Identify which cell holds the provided text, then report its (x, y) central coordinate. 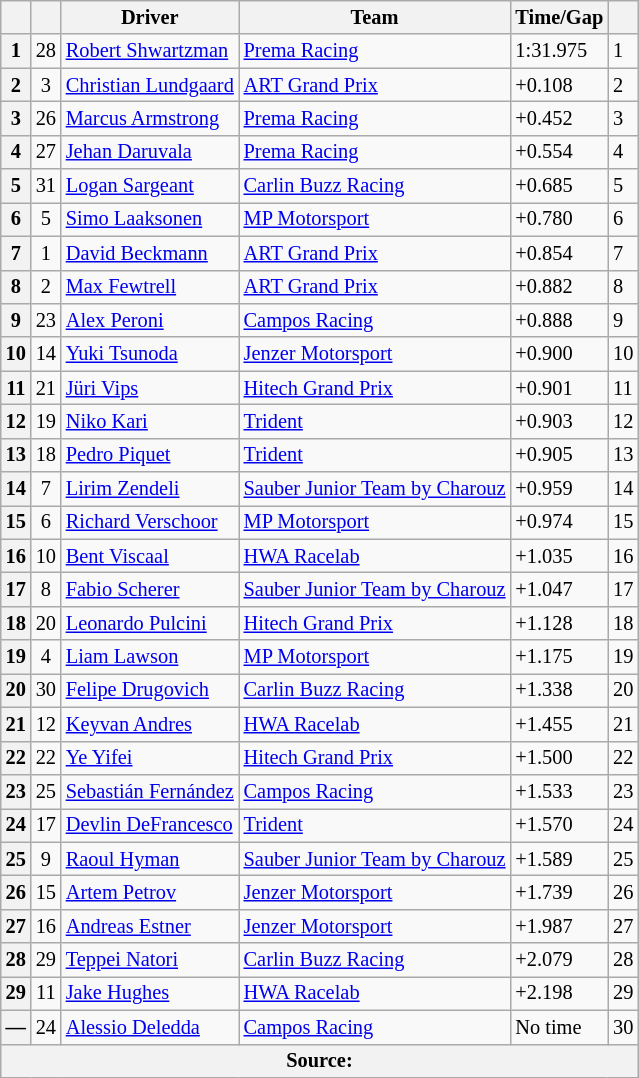
+0.901 (559, 388)
Marcus Armstrong (150, 118)
+0.854 (559, 253)
David Beckmann (150, 253)
Keyvan Andres (150, 724)
Niko Kari (150, 421)
Jehan Daruvala (150, 152)
+2.079 (559, 960)
+0.108 (559, 85)
+1.570 (559, 825)
Jake Hughes (150, 993)
Yuki Tsunoda (150, 354)
Jüri Vips (150, 388)
+0.903 (559, 421)
+1.035 (559, 556)
+0.554 (559, 152)
+2.198 (559, 993)
Christian Lundgaard (150, 85)
+1.047 (559, 589)
+0.974 (559, 522)
Devlin DeFrancesco (150, 825)
Teppei Natori (150, 960)
Alessio Deledda (150, 1027)
+1.533 (559, 791)
Max Fewtrell (150, 287)
+0.882 (559, 287)
Robert Shwartzman (150, 51)
+1.128 (559, 623)
+1.987 (559, 926)
+1.589 (559, 859)
— (16, 1027)
Andreas Estner (150, 926)
Felipe Drugovich (150, 690)
Sebastián Fernández (150, 791)
+0.780 (559, 219)
Driver (150, 17)
Richard Verschoor (150, 522)
Lirim Zendeli (150, 489)
Pedro Piquet (150, 455)
+0.685 (559, 186)
+0.959 (559, 489)
Liam Lawson (150, 657)
Raoul Hyman (150, 859)
+1.338 (559, 690)
+0.905 (559, 455)
+1.455 (559, 724)
Fabio Scherer (150, 589)
+1.175 (559, 657)
31 (46, 186)
+0.452 (559, 118)
Leonardo Pulcini (150, 623)
+0.900 (559, 354)
1:31.975 (559, 51)
Ye Yifei (150, 758)
Team (375, 17)
No time (559, 1027)
Bent Viscaal (150, 556)
Simo Laaksonen (150, 219)
+1.739 (559, 892)
Source: (320, 1061)
+0.888 (559, 320)
Alex Peroni (150, 320)
Logan Sargeant (150, 186)
Time/Gap (559, 17)
+1.500 (559, 758)
Artem Petrov (150, 892)
